Determine the [X, Y] coordinate at the center of the cell enclosing the given text.  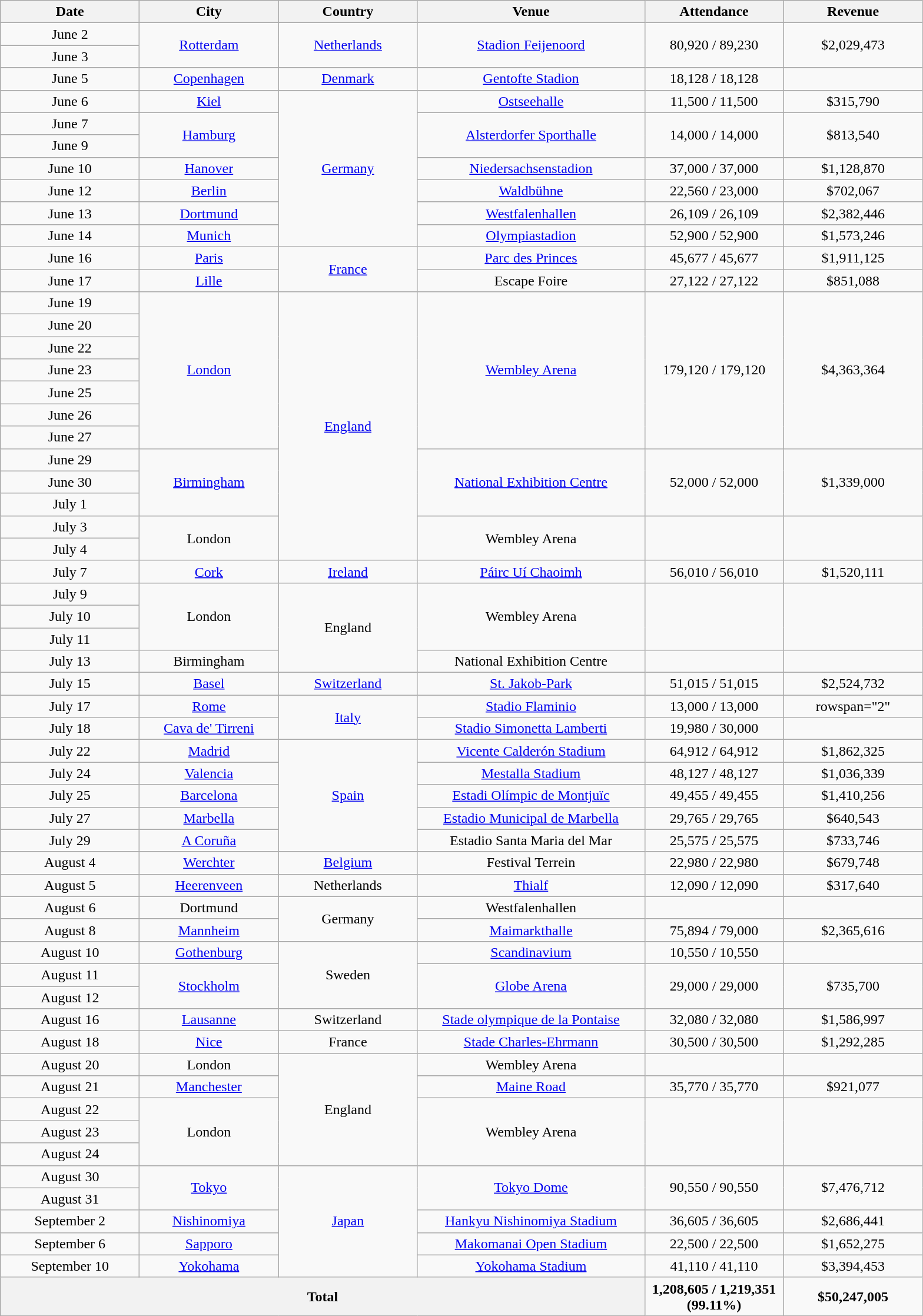
Basel [209, 684]
Escape Foire [531, 281]
June 20 [70, 325]
32,080 / 32,080 [714, 1020]
Heerenveen [209, 885]
Niedersachsenstadion [531, 168]
July 15 [70, 684]
June 23 [70, 370]
St. Jakob-Park [531, 684]
35,770 / 35,770 [714, 1087]
Sapporo [209, 1244]
$735,700 [853, 986]
$2,382,446 [853, 213]
$4,363,364 [853, 370]
July 4 [70, 549]
Werchter [209, 863]
Denmark [348, 79]
September 2 [70, 1221]
Stadion Feijenoord [531, 45]
August 22 [70, 1109]
July 1 [70, 504]
22,980 / 22,980 [714, 863]
Lille [209, 281]
Hanover [209, 168]
Estadio Santa Maria del Mar [531, 840]
$733,746 [853, 840]
Munich [209, 235]
$50,247,005 [853, 1296]
Total [323, 1296]
Cork [209, 571]
$3,394,453 [853, 1266]
Spain [348, 796]
June 19 [70, 303]
Paris [209, 258]
July 11 [70, 639]
July 13 [70, 662]
June 29 [70, 460]
August 31 [70, 1199]
Revenue [853, 12]
July 18 [70, 729]
Nishinomiya [209, 1221]
$2,524,732 [853, 684]
$7,476,712 [853, 1188]
19,980 / 30,000 [714, 729]
Cava de' Tirreni [209, 729]
45,677 / 45,677 [714, 258]
$1,862,325 [853, 751]
Estadi Olímpic de Montjuïc [531, 796]
Ireland [348, 571]
$921,077 [853, 1087]
Country [348, 12]
June 17 [70, 281]
August 23 [70, 1132]
56,010 / 56,010 [714, 571]
Rome [209, 706]
37,000 / 37,000 [714, 168]
August 24 [70, 1154]
25,575 / 25,575 [714, 840]
August 5 [70, 885]
52,900 / 52,900 [714, 235]
$2,029,473 [853, 45]
Yokohama [209, 1266]
September 6 [70, 1244]
Hankyu Nishinomiya Stadium [531, 1221]
Yokohama Stadium [531, 1266]
$702,067 [853, 191]
June 30 [70, 482]
June 12 [70, 191]
August 18 [70, 1042]
August 12 [70, 998]
$813,540 [853, 135]
June 9 [70, 146]
August 6 [70, 908]
August 8 [70, 930]
July 25 [70, 796]
$1,292,285 [853, 1042]
Tokyo [209, 1188]
$1,911,125 [853, 258]
$317,640 [853, 885]
Hamburg [209, 135]
$640,543 [853, 818]
Makomanai Open Stadium [531, 1244]
Ostseehalle [531, 101]
Gothenburg [209, 952]
41,110 / 41,110 [714, 1266]
49,455 / 49,455 [714, 796]
Sweden [348, 975]
$1,652,275 [853, 1244]
$315,790 [853, 101]
August 20 [70, 1065]
11,500 / 11,500 [714, 101]
rowspan="2" [853, 706]
22,500 / 22,500 [714, 1244]
$1,128,870 [853, 168]
September 10 [70, 1266]
Waldbühne [531, 191]
Maimarkthalle [531, 930]
Tokyo Dome [531, 1188]
36,605 / 36,605 [714, 1221]
Stade Charles-Ehrmann [531, 1042]
June 27 [70, 437]
June 22 [70, 348]
Date [70, 12]
48,127 / 48,127 [714, 773]
Vicente Calderón Stadium [531, 751]
179,120 / 179,120 [714, 370]
12,090 / 12,090 [714, 885]
Stockholm [209, 986]
Valencia [209, 773]
June 2 [70, 34]
Mannheim [209, 930]
75,894 / 79,000 [714, 930]
July 9 [70, 594]
August 10 [70, 952]
14,000 / 14,000 [714, 135]
Italy [348, 717]
July 22 [70, 751]
$1,586,997 [853, 1020]
27,122 / 27,122 [714, 281]
Madrid [209, 751]
June 25 [70, 393]
August 21 [70, 1087]
26,109 / 26,109 [714, 213]
30,500 / 30,500 [714, 1042]
$1,520,111 [853, 571]
51,015 / 51,015 [714, 684]
July 29 [70, 840]
August 30 [70, 1177]
Alsterdorfer Sporthalle [531, 135]
Belgium [348, 863]
Gentofte Stadion [531, 79]
22,560 / 23,000 [714, 191]
June 7 [70, 124]
Japan [348, 1221]
Rotterdam [209, 45]
80,920 / 89,230 [714, 45]
Manchester [209, 1087]
A Coruña [209, 840]
10,550 / 10,550 [714, 952]
Venue [531, 12]
July 3 [70, 527]
$1,410,256 [853, 796]
64,912 / 64,912 [714, 751]
July 17 [70, 706]
Globe Arena [531, 986]
Parc des Princes [531, 258]
$1,573,246 [853, 235]
$2,365,616 [853, 930]
Nice [209, 1042]
$1,036,339 [853, 773]
52,000 / 52,000 [714, 482]
June 26 [70, 415]
August 4 [70, 863]
1,208,605 / 1,219,351 (99.11%) [714, 1296]
Barcelona [209, 796]
Stadio Simonetta Lamberti [531, 729]
June 13 [70, 213]
Olympiastadion [531, 235]
City [209, 12]
June 10 [70, 168]
June 5 [70, 79]
Mestalla Stadium [531, 773]
Marbella [209, 818]
$1,339,000 [853, 482]
Kiel [209, 101]
July 27 [70, 818]
$851,088 [853, 281]
August 16 [70, 1020]
$2,686,441 [853, 1221]
Copenhagen [209, 79]
June 16 [70, 258]
Lausanne [209, 1020]
Maine Road [531, 1087]
June 6 [70, 101]
August 11 [70, 975]
June 14 [70, 235]
June 3 [70, 57]
July 7 [70, 571]
90,550 / 90,550 [714, 1188]
Stade olympique de la Pontaise [531, 1020]
29,000 / 29,000 [714, 986]
29,765 / 29,765 [714, 818]
$679,748 [853, 863]
Páirc Uí Chaoimh [531, 571]
July 10 [70, 616]
Scandinavium [531, 952]
July 24 [70, 773]
13,000 / 13,000 [714, 706]
Berlin [209, 191]
Attendance [714, 12]
18,128 / 18,128 [714, 79]
Stadio Flaminio [531, 706]
Festival Terrein [531, 863]
Thialf [531, 885]
Estadio Municipal de Marbella [531, 818]
